Find where the given text appears and provide that cell's center as [X, Y] coordinate. 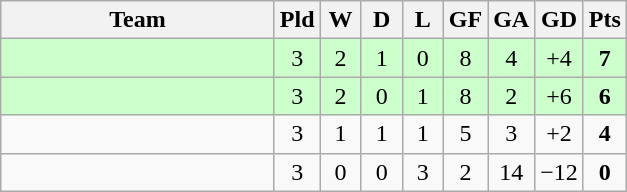
6 [604, 96]
Pts [604, 20]
GF [465, 20]
D [382, 20]
L [422, 20]
+2 [560, 134]
+6 [560, 96]
14 [512, 172]
Pld [297, 20]
W [340, 20]
GD [560, 20]
−12 [560, 172]
5 [465, 134]
GA [512, 20]
Team [138, 20]
+4 [560, 58]
7 [604, 58]
